Extract the (X, Y) coordinate from the center of the cell holding the provided text.  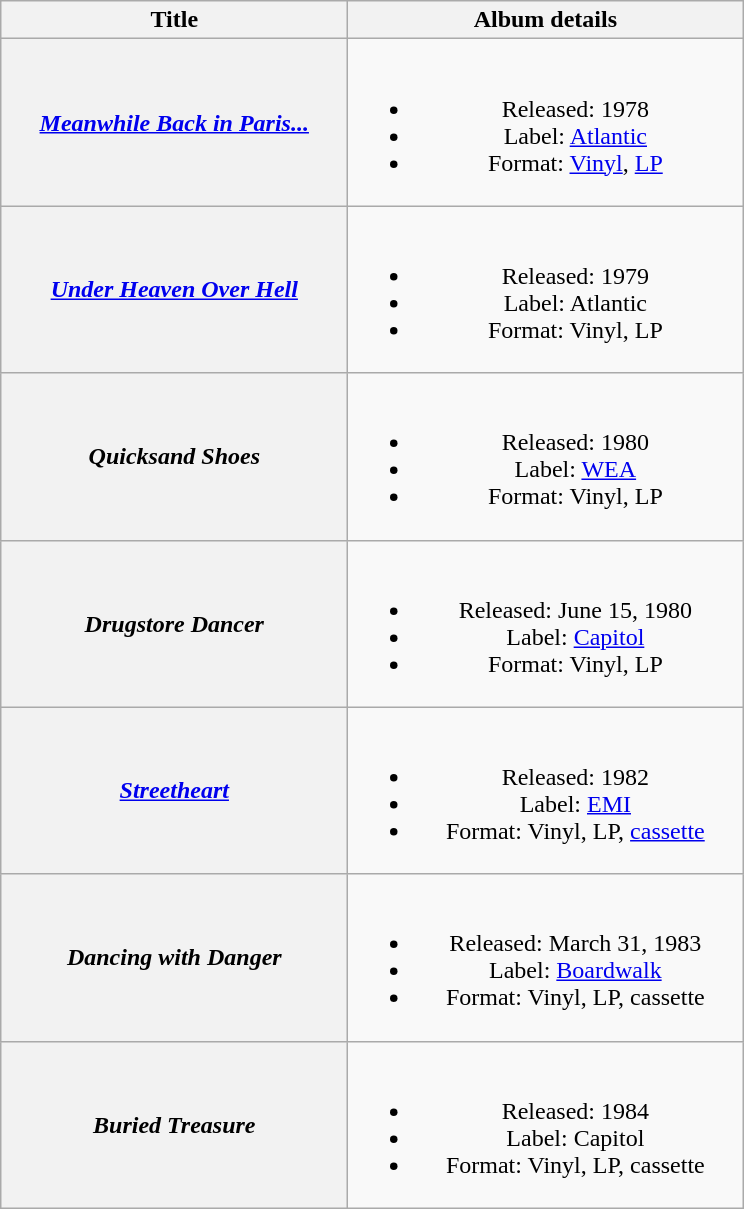
Title (174, 20)
Released: March 31, 1983Label: BoardwalkFormat: Vinyl, LP, cassette (546, 958)
Released: 1980Label: WEAFormat: Vinyl, LP (546, 456)
Released: 1979Label: AtlanticFormat: Vinyl, LP (546, 290)
Released: June 15, 1980Label: CapitolFormat: Vinyl, LP (546, 624)
Streetheart (174, 790)
Under Heaven Over Hell (174, 290)
Released: 1982Label: EMIFormat: Vinyl, LP, cassette (546, 790)
Quicksand Shoes (174, 456)
Meanwhile Back in Paris... (174, 122)
Album details (546, 20)
Dancing with Danger (174, 958)
Released: 1978Label: AtlanticFormat: Vinyl, LP (546, 122)
Released: 1984Label: CapitolFormat: Vinyl, LP, cassette (546, 1124)
Buried Treasure (174, 1124)
Drugstore Dancer (174, 624)
